Identify which cell holds the provided text, then report its (X, Y) central coordinate. 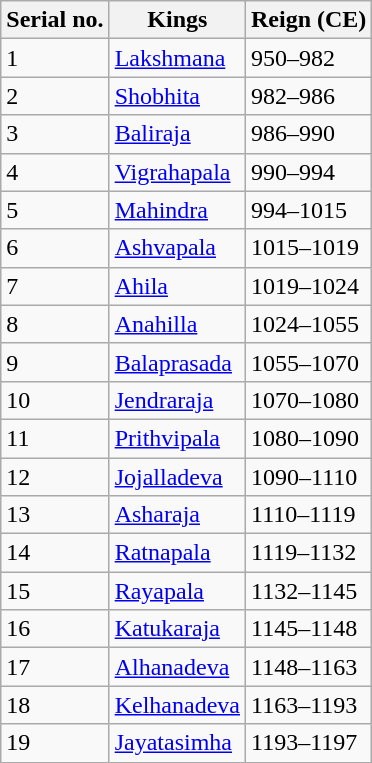
1193–1197 (308, 743)
Kings (177, 20)
Jendraraja (177, 400)
9 (55, 362)
8 (55, 324)
10 (55, 400)
Lakshmana (177, 58)
986–990 (308, 134)
Ratnapala (177, 553)
1148–1163 (308, 667)
19 (55, 743)
14 (55, 553)
1015–1019 (308, 248)
1055–1070 (308, 362)
Balaprasada (177, 362)
Mahindra (177, 210)
1080–1090 (308, 438)
4 (55, 172)
950–982 (308, 58)
13 (55, 515)
18 (55, 705)
982–986 (308, 96)
1163–1193 (308, 705)
994–1015 (308, 210)
Vigrahapala (177, 172)
1070–1080 (308, 400)
12 (55, 477)
5 (55, 210)
Baliraja (177, 134)
1132–1145 (308, 591)
1 (55, 58)
Anahilla (177, 324)
1119–1132 (308, 553)
Kelhanadeva (177, 705)
6 (55, 248)
Jojalladeva (177, 477)
16 (55, 629)
15 (55, 591)
Rayapala (177, 591)
990–994 (308, 172)
Asharaja (177, 515)
1024–1055 (308, 324)
Ashvapala (177, 248)
2 (55, 96)
Jayatasimha (177, 743)
Ahila (177, 286)
17 (55, 667)
Shobhita (177, 96)
Prithvipala (177, 438)
1110–1119 (308, 515)
Reign (CE) (308, 20)
11 (55, 438)
3 (55, 134)
Serial no. (55, 20)
1090–1110 (308, 477)
1019–1024 (308, 286)
7 (55, 286)
1145–1148 (308, 629)
Katukaraja (177, 629)
Alhanadeva (177, 667)
